Search for the cell housing the specified text and yield its (X, Y) center coordinate. 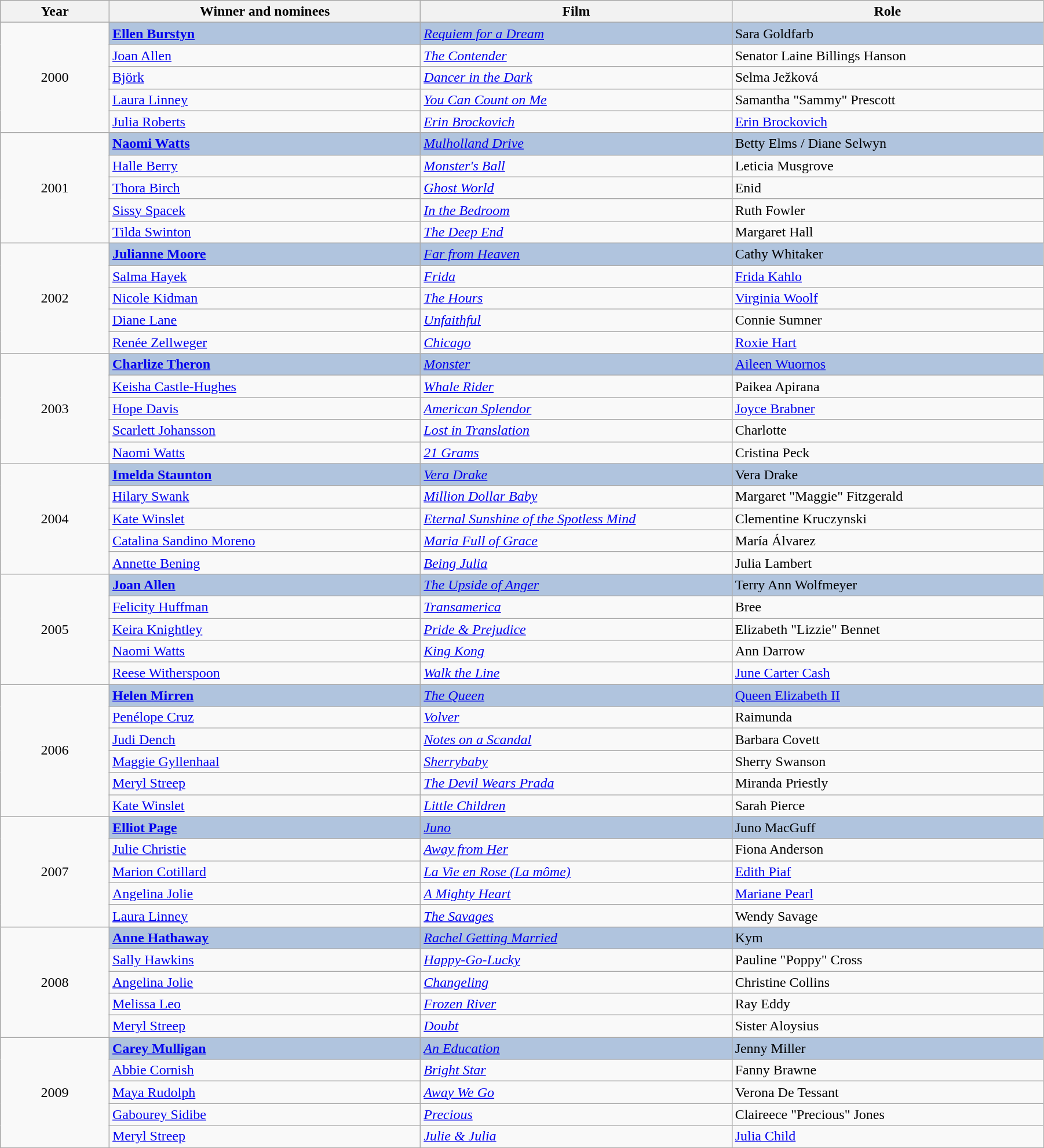
Annette Bening (264, 563)
Thora Birch (264, 188)
Pauline "Poppy" Cross (888, 960)
Walk the Line (576, 673)
Monster (576, 365)
Transamerica (576, 607)
Sally Hawkins (264, 960)
Judi Dench (264, 739)
The Contender (576, 56)
Volver (576, 717)
La Vie en Rose (La môme) (576, 872)
Nicole Kidman (264, 298)
King Kong (576, 651)
Hope Davis (264, 409)
Hilary Swank (264, 497)
Keisha Castle-Hughes (264, 387)
Cristina Peck (888, 453)
An Education (576, 1048)
Barbara Covett (888, 739)
Scarlett Johansson (264, 431)
The Upside of Anger (576, 585)
The Hours (576, 298)
American Splendor (576, 409)
Julianne Moore (264, 254)
Charlize Theron (264, 365)
Rachel Getting Married (576, 938)
Far from Heaven (576, 254)
2009 (55, 1092)
Doubt (576, 1026)
Kym (888, 938)
Margaret "Maggie" Fitzgerald (888, 497)
Felicity Huffman (264, 607)
Verona De Tessant (888, 1092)
Requiem for a Dream (576, 34)
Fanny Brawne (888, 1070)
Ray Eddy (888, 1004)
Ellen Burstyn (264, 34)
Sister Aloysius (888, 1026)
Marion Cotillard (264, 872)
Paikea Apirana (888, 387)
Unfaithful (576, 320)
Clementine Kruczynski (888, 519)
Christine Collins (888, 982)
Renée Zellweger (264, 342)
Being Julia (576, 563)
Claireece "Precious" Jones (888, 1114)
2005 (55, 629)
Aileen Wuornos (888, 365)
A Mighty Heart (576, 894)
Joyce Brabner (888, 409)
Carey Mulligan (264, 1048)
Chicago (576, 342)
Julie Christie (264, 850)
Anne Hathaway (264, 938)
Penélope Cruz (264, 717)
Miranda Priestly (888, 783)
In the Bedroom (576, 210)
Changeling (576, 982)
21 Grams (576, 453)
Keira Knightley (264, 629)
The Queen (576, 695)
Mulholland Drive (576, 144)
2002 (55, 298)
Winner and nominees (264, 12)
Little Children (576, 806)
Imelda Staunton (264, 475)
Wendy Savage (888, 916)
Away We Go (576, 1092)
Notes on a Scandal (576, 739)
Margaret Hall (888, 232)
Abbie Cornish (264, 1070)
Away from Her (576, 850)
The Savages (576, 916)
Frida Kahlo (888, 276)
Elizabeth "Lizzie" Bennet (888, 629)
Halle Berry (264, 166)
2001 (55, 188)
Connie Sumner (888, 320)
2000 (55, 78)
Role (888, 12)
Gabourey Sidibe (264, 1114)
Million Dollar Baby (576, 497)
Whale Rider (576, 387)
June Carter Cash (888, 673)
Pride & Prejudice (576, 629)
Catalina Sandino Moreno (264, 541)
Sissy Spacek (264, 210)
Senator Laine Billings Hanson (888, 56)
2003 (55, 409)
Happy-Go-Lucky (576, 960)
2008 (55, 982)
2007 (55, 872)
Jenny Miller (888, 1048)
Juno MacGuff (888, 828)
Betty Elms / Diane Selwyn (888, 144)
You Can Count on Me (576, 100)
2006 (55, 750)
Monster's Ball (576, 166)
Helen Mirren (264, 695)
Year (55, 12)
Sherry Swanson (888, 761)
Lost in Translation (576, 431)
Tilda Swinton (264, 232)
Julia Child (888, 1136)
The Deep End (576, 232)
Juno (576, 828)
Maggie Gyllenhaal (264, 761)
Sarah Pierce (888, 806)
Dancer in the Dark (576, 78)
Terry Ann Wolfmeyer (888, 585)
Julia Roberts (264, 122)
Eternal Sunshine of the Spotless Mind (576, 519)
Julie & Julia (576, 1136)
Melissa Leo (264, 1004)
Enid (888, 188)
Bree (888, 607)
Diane Lane (264, 320)
Björk (264, 78)
Samantha "Sammy" Prescott (888, 100)
Raimunda (888, 717)
Julia Lambert (888, 563)
Frida (576, 276)
Salma Hayek (264, 276)
Film (576, 12)
Precious (576, 1114)
Sara Goldfarb (888, 34)
Selma Ježková (888, 78)
Bright Star (576, 1070)
Fiona Anderson (888, 850)
Reese Witherspoon (264, 673)
Ghost World (576, 188)
Ruth Fowler (888, 210)
Cathy Whitaker (888, 254)
Charlotte (888, 431)
2004 (55, 519)
Ann Darrow (888, 651)
The Devil Wears Prada (576, 783)
Roxie Hart (888, 342)
Mariane Pearl (888, 894)
Virginia Woolf (888, 298)
Queen Elizabeth II (888, 695)
Elliot Page (264, 828)
Leticia Musgrove (888, 166)
Maya Rudolph (264, 1092)
Frozen River (576, 1004)
Edith Piaf (888, 872)
Maria Full of Grace (576, 541)
Sherrybaby (576, 761)
María Álvarez (888, 541)
